Return the [x, y] coordinate for the center point of the cell that contains the specified text.  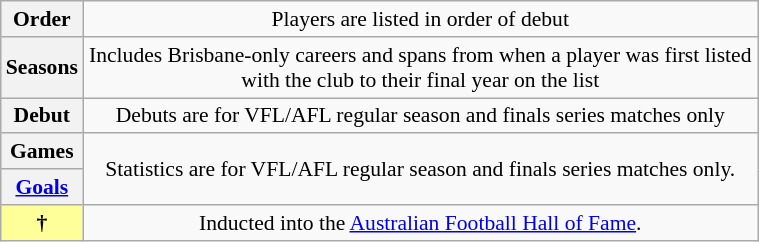
Seasons [42, 68]
Debuts are for VFL/AFL regular season and finals series matches only [420, 116]
Players are listed in order of debut [420, 19]
Debut [42, 116]
Order [42, 19]
Includes Brisbane-only careers and spans from when a player was first listed with the club to their final year on the list [420, 68]
Inducted into the Australian Football Hall of Fame. [420, 223]
Games [42, 152]
† [42, 223]
Statistics are for VFL/AFL regular season and finals series matches only. [420, 170]
Goals [42, 187]
